Extract the (X, Y) coordinate from the center of the cell holding the provided text.  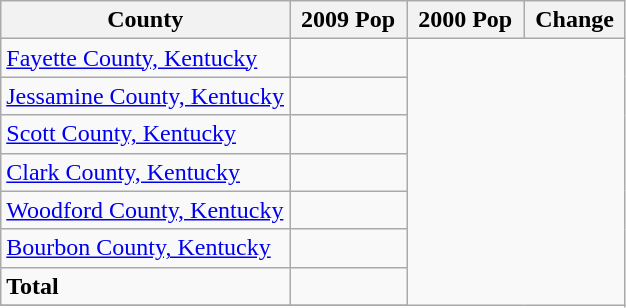
2009 Pop (348, 20)
Woodford County, Kentucky (146, 210)
Total (146, 286)
Jessamine County, Kentucky (146, 96)
2000 Pop (466, 20)
Change (575, 20)
Fayette County, Kentucky (146, 58)
Bourbon County, Kentucky (146, 248)
Clark County, Kentucky (146, 172)
Scott County, Kentucky (146, 134)
County (146, 20)
